Scan for the cell matching the given text and deliver its [X, Y] coordinate at center. 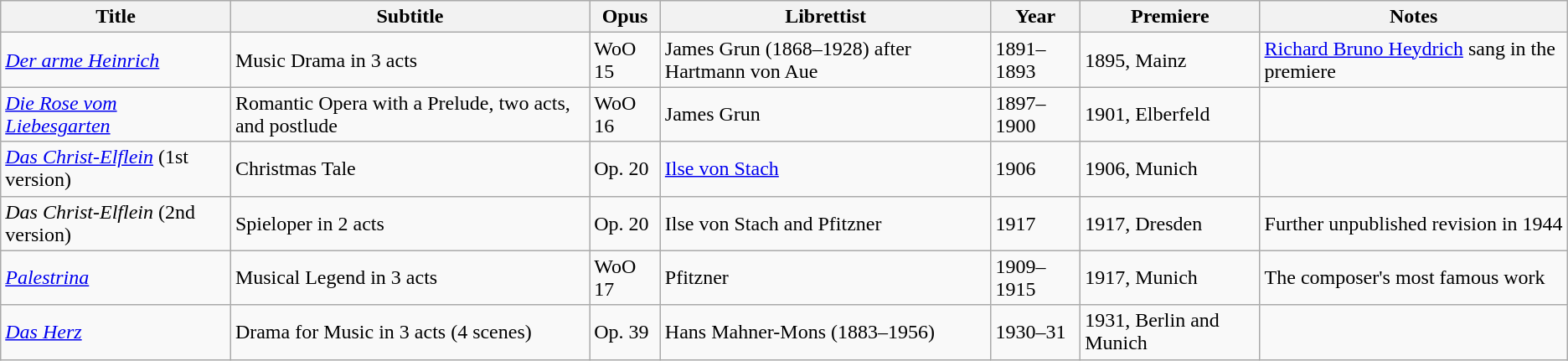
Musical Legend in 3 acts [410, 278]
Subtitle [410, 17]
Year [1035, 17]
Ilse von Stach and Pfitzner [826, 223]
Richard Bruno Heydrich sang in the premiere [1414, 60]
1891–1893 [1035, 60]
James Grun (1868–1928) after Hartmann von Aue [826, 60]
Spieloper in 2 acts [410, 223]
Title [116, 17]
James Grun [826, 114]
1917, Munich [1170, 278]
Notes [1414, 17]
1930–31 [1035, 332]
1895, Mainz [1170, 60]
WoO 17 [625, 278]
1909–1915 [1035, 278]
1906 [1035, 169]
1906, Munich [1170, 169]
Christmas Tale [410, 169]
Das Christ-Elflein (1st version) [116, 169]
Music Drama in 3 acts [410, 60]
Pfitzner [826, 278]
Der arme Heinrich [116, 60]
Further unpublished revision in 1944 [1414, 223]
1901, Elberfeld [1170, 114]
Das Christ-Elflein (2nd version) [116, 223]
Ilse von Stach [826, 169]
Palestrina [116, 278]
1917 [1035, 223]
Drama for Music in 3 acts (4 scenes) [410, 332]
1931, Berlin and Munich [1170, 332]
1897–1900 [1035, 114]
1917, Dresden [1170, 223]
WoO 15 [625, 60]
Hans Mahner-Mons (1883–1956) [826, 332]
Romantic Opera with a Prelude, two acts, and postlude [410, 114]
Premiere [1170, 17]
The composer's most famous work [1414, 278]
WoO 16 [625, 114]
Opus [625, 17]
Op. 39 [625, 332]
Librettist [826, 17]
Die Rose vom Liebesgarten [116, 114]
Das Herz [116, 332]
